Detect which cell encompasses the target text, then output its (x, y) center coordinate. 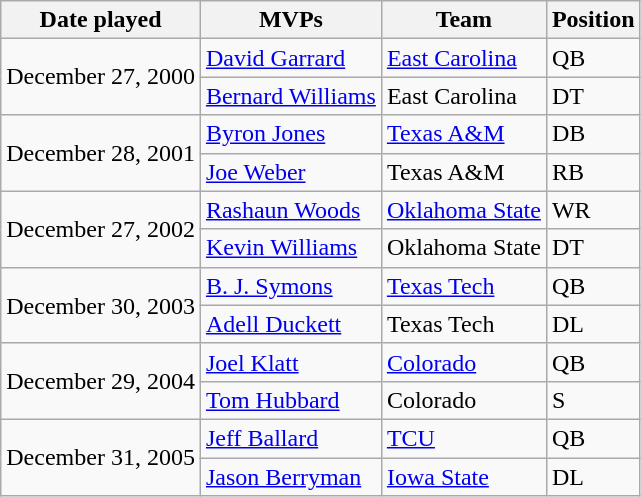
Iowa State (464, 477)
Jason Berryman (290, 477)
Joel Klatt (290, 362)
Team (464, 20)
December 28, 2001 (101, 153)
Rashaun Woods (290, 210)
Position (593, 20)
Tom Hubbard (290, 400)
December 31, 2005 (101, 457)
December 29, 2004 (101, 381)
Bernard Williams (290, 96)
DB (593, 134)
December 27, 2002 (101, 229)
December 27, 2000 (101, 77)
MVPs (290, 20)
WR (593, 210)
Byron Jones (290, 134)
Joe Weber (290, 172)
Jeff Ballard (290, 438)
David Garrard (290, 58)
TCU (464, 438)
RB (593, 172)
S (593, 400)
Kevin Williams (290, 248)
December 30, 2003 (101, 305)
Date played (101, 20)
Adell Duckett (290, 324)
B. J. Symons (290, 286)
